Identify which cell holds the provided text, then report its [X, Y] central coordinate. 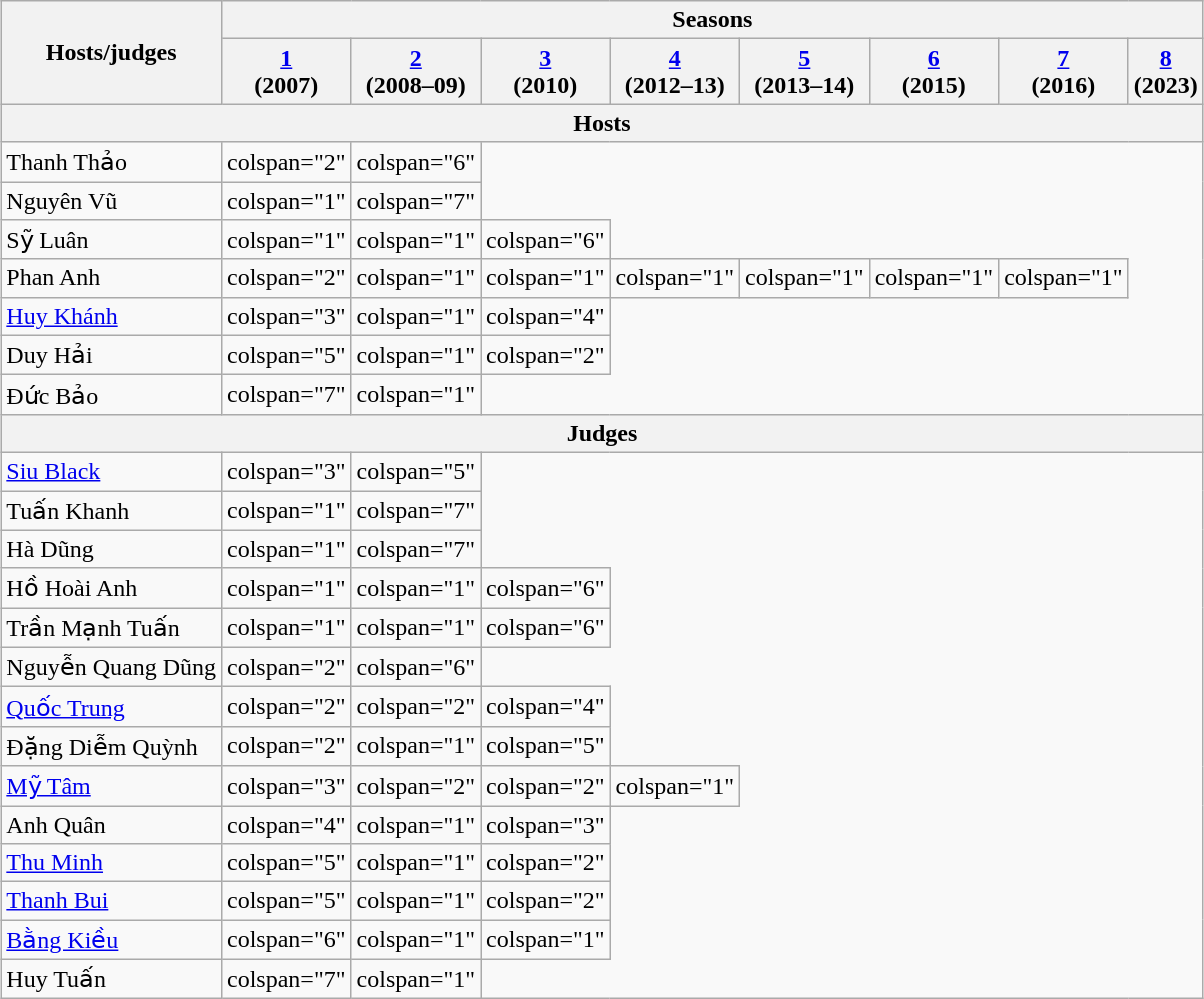
Anh Quân [112, 825]
Thu Minh [112, 863]
Đức Bảo [112, 395]
Sỹ Luân [112, 240]
7 (2016) [1064, 72]
1 (2007) [287, 72]
Thanh Thảo [112, 162]
Duy Hải [112, 355]
Nguyễn Quang Dũng [112, 667]
Trần Mạnh Tuấn [112, 628]
3 (2010) [546, 72]
Quốc Trung [112, 707]
Hosts/judges [112, 52]
Huy Khánh [112, 316]
6 (2015) [934, 72]
Hà Dũng [112, 549]
Hồ Hoài Anh [112, 588]
5 (2013–14) [805, 72]
Hosts [602, 123]
2 (2008–09) [416, 72]
Mỹ Tâm [112, 786]
Phan Anh [112, 278]
Seasons [713, 20]
Huy Tuấn [112, 979]
Thanh Bui [112, 901]
Nguyên Vũ [112, 201]
Judges [602, 433]
Siu Black [112, 471]
8 (2023) [1166, 72]
Bằng Kiều [112, 940]
Tuấn Khanh [112, 510]
Đặng Diễm Quỳnh [112, 746]
4 (2012–13) [675, 72]
